Find where the given text appears and provide that cell's center as [X, Y] coordinate. 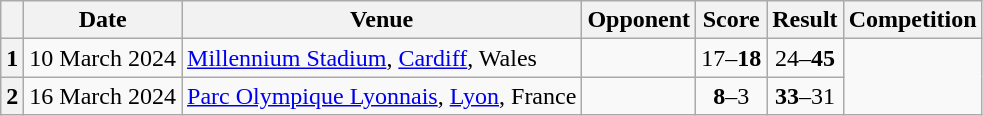
Opponent [639, 20]
16 March 2024 [103, 96]
8–3 [732, 96]
17–18 [732, 58]
24–45 [805, 58]
Result [805, 20]
Parc Olympique Lyonnais, Lyon, France [382, 96]
Competition [912, 20]
1 [12, 58]
Venue [382, 20]
Millennium Stadium, Cardiff, Wales [382, 58]
Date [103, 20]
33–31 [805, 96]
Score [732, 20]
2 [12, 96]
10 March 2024 [103, 58]
